Scan for the cell matching the given text and deliver its [X, Y] coordinate at center. 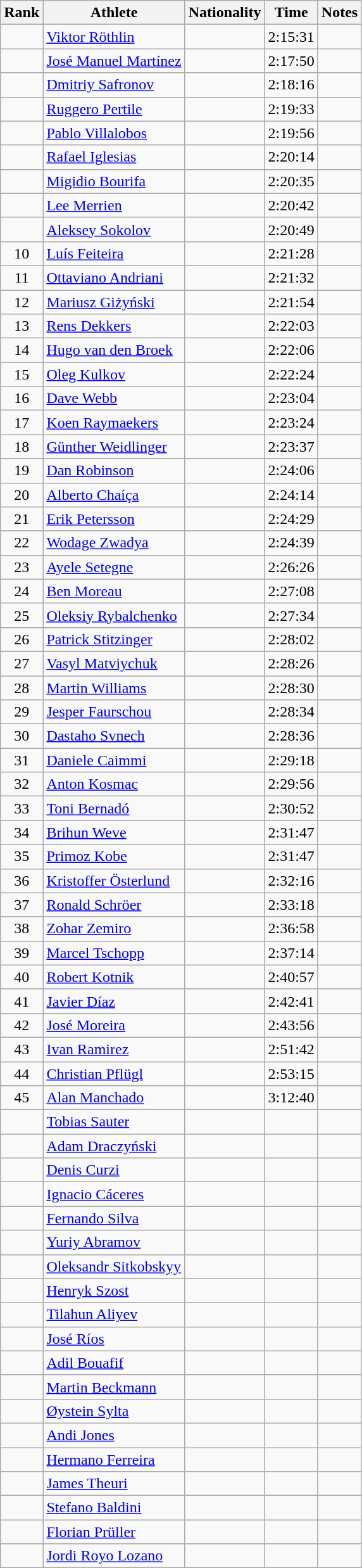
40 [22, 977]
Brihun Weve [114, 832]
Florian Prüller [114, 1532]
Hermano Ferreira [114, 1459]
2:32:16 [291, 881]
2:27:08 [291, 591]
41 [22, 1001]
38 [22, 929]
12 [22, 302]
2:24:39 [291, 543]
Dan Robinson [114, 471]
13 [22, 326]
Tobias Sauter [114, 1122]
Zohar Zemiro [114, 929]
Oleg Kulkov [114, 374]
Anton Kosmac [114, 784]
José Moreira [114, 1025]
39 [22, 953]
Ruggero Pertile [114, 109]
Viktor Röthlin [114, 37]
Luís Feiteira [114, 253]
2:28:26 [291, 663]
26 [22, 639]
Toni Bernadó [114, 808]
Dave Webb [114, 398]
17 [22, 423]
2:20:35 [291, 181]
2:42:41 [291, 1001]
34 [22, 832]
10 [22, 253]
Daniele Caimmi [114, 760]
42 [22, 1025]
Stefano Baldini [114, 1508]
23 [22, 567]
Andi Jones [114, 1435]
30 [22, 736]
2:28:02 [291, 639]
14 [22, 350]
32 [22, 784]
Athlete [114, 13]
2:24:14 [291, 495]
2:29:56 [291, 784]
Alberto Chaíça [114, 495]
18 [22, 447]
Alan Manchado [114, 1098]
Ayele Setegne [114, 567]
Primoz Kobe [114, 857]
Kristoffer Österlund [114, 881]
19 [22, 471]
2:23:04 [291, 398]
Rens Dekkers [114, 326]
Erik Petersson [114, 519]
Øystein Sylta [114, 1411]
Martin Beckmann [114, 1387]
2:28:34 [291, 712]
2:26:26 [291, 567]
43 [22, 1049]
27 [22, 663]
Günther Weidlinger [114, 447]
Adil Bouafif [114, 1363]
2:30:52 [291, 808]
Christian Pflügl [114, 1074]
2:15:31 [291, 37]
44 [22, 1074]
3:12:40 [291, 1098]
Hugo van den Broek [114, 350]
2:43:56 [291, 1025]
2:24:06 [291, 471]
Robert Kotnik [114, 977]
2:28:30 [291, 687]
Rank [22, 13]
2:40:57 [291, 977]
2:24:29 [291, 519]
2:20:49 [291, 229]
Migidio Bourifa [114, 181]
Pablo Villalobos [114, 133]
2:18:16 [291, 85]
2:37:14 [291, 953]
2:21:28 [291, 253]
2:36:58 [291, 929]
2:23:37 [291, 447]
Dastaho Svnech [114, 736]
15 [22, 374]
2:20:14 [291, 157]
2:21:32 [291, 277]
Marcel Tschopp [114, 953]
2:19:56 [291, 133]
2:22:24 [291, 374]
24 [22, 591]
20 [22, 495]
2:21:54 [291, 302]
Ottaviano Andriani [114, 277]
Adam Draczyński [114, 1146]
35 [22, 857]
James Theuri [114, 1484]
2:19:33 [291, 109]
Rafael Iglesias [114, 157]
2:27:34 [291, 615]
2:22:06 [291, 350]
Notes [339, 13]
37 [22, 905]
Henryk Szost [114, 1291]
José Ríos [114, 1339]
22 [22, 543]
Ignacio Cáceres [114, 1194]
25 [22, 615]
45 [22, 1098]
Oleksandr Sitkobskyy [114, 1266]
Patrick Stitzinger [114, 639]
29 [22, 712]
Denis Curzi [114, 1170]
2:33:18 [291, 905]
2:53:15 [291, 1074]
Martin Williams [114, 687]
11 [22, 277]
José Manuel Martínez [114, 61]
28 [22, 687]
Vasyl Matviychuk [114, 663]
2:51:42 [291, 1049]
Mariusz Giżyński [114, 302]
Aleksey Sokolov [114, 229]
Jesper Faurschou [114, 712]
21 [22, 519]
2:20:42 [291, 205]
Nationality [225, 13]
Koen Raymaekers [114, 423]
Dmitriy Safronov [114, 85]
Time [291, 13]
Jordi Royo Lozano [114, 1556]
36 [22, 881]
31 [22, 760]
Ivan Ramirez [114, 1049]
33 [22, 808]
Oleksiy Rybalchenko [114, 615]
2:23:24 [291, 423]
Fernando Silva [114, 1218]
Tilahun Aliyev [114, 1315]
2:28:36 [291, 736]
2:29:18 [291, 760]
Javier Díaz [114, 1001]
Ben Moreau [114, 591]
2:17:50 [291, 61]
Lee Merrien [114, 205]
Yuriy Abramov [114, 1242]
Ronald Schröer [114, 905]
16 [22, 398]
Wodage Zwadya [114, 543]
2:22:03 [291, 326]
